Capture the cell that displays the provided text and extract its [X, Y] central coordinate. 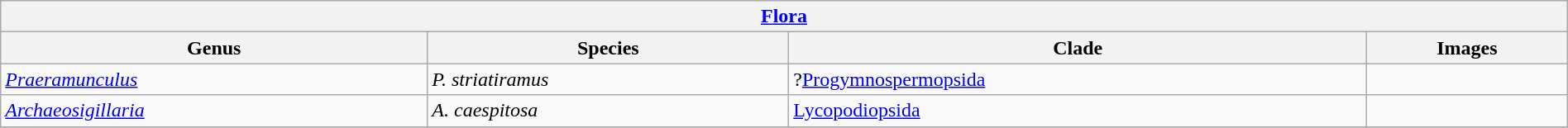
Flora [784, 17]
Praeramunculus [214, 79]
A. caespitosa [609, 111]
Species [609, 48]
Genus [214, 48]
Lycopodiopsida [1078, 111]
?Progymnospermopsida [1078, 79]
Images [1467, 48]
Clade [1078, 48]
P. striatiramus [609, 79]
Archaeosigillaria [214, 111]
